Search for the cell housing the specified text and yield its [x, y] center coordinate. 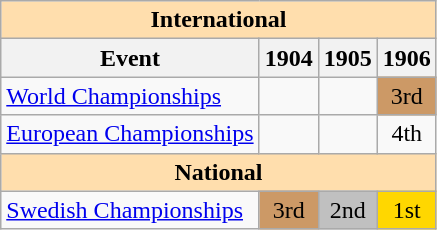
World Championships [130, 96]
1905 [348, 58]
1906 [406, 58]
Swedish Championships [130, 210]
1904 [288, 58]
1st [406, 210]
4th [406, 134]
National [219, 172]
Event [130, 58]
European Championships [130, 134]
2nd [348, 210]
International [219, 20]
